Find where the given text appears and provide that cell's center as (x, y) coordinate. 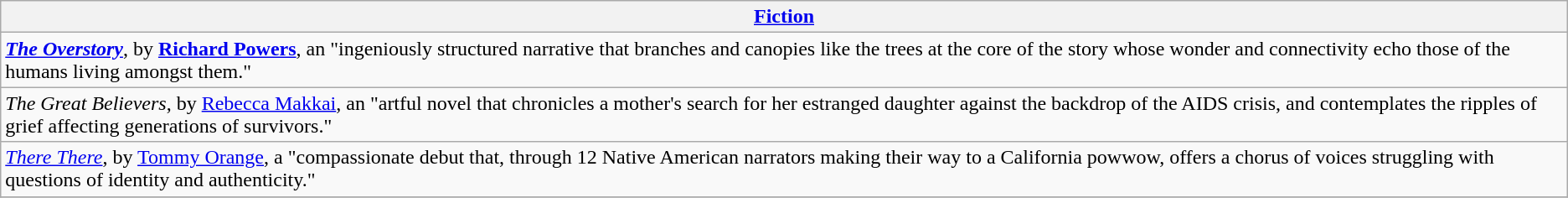
Fiction (784, 17)
